Output the [x, y] coordinate of the center of the cell containing the given text.  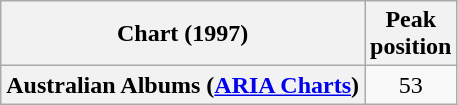
Chart (1997) [183, 34]
Peakposition [411, 34]
Australian Albums (ARIA Charts) [183, 85]
53 [411, 85]
